Return (X, Y) of the center of cell containing provided text 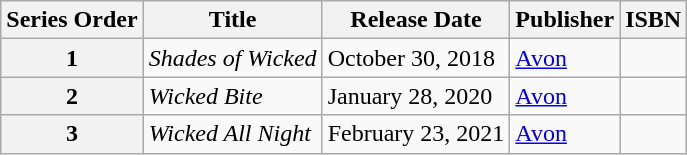
January 28, 2020 (416, 96)
February 23, 2021 (416, 134)
Shades of Wicked (232, 58)
October 30, 2018 (416, 58)
3 (72, 134)
2 (72, 96)
Release Date (416, 20)
Wicked Bite (232, 96)
Series Order (72, 20)
Publisher (565, 20)
ISBN (654, 20)
1 (72, 58)
Title (232, 20)
Wicked All Night (232, 134)
